For the text-containing cell, return its midpoint in (X, Y) coordinate format. 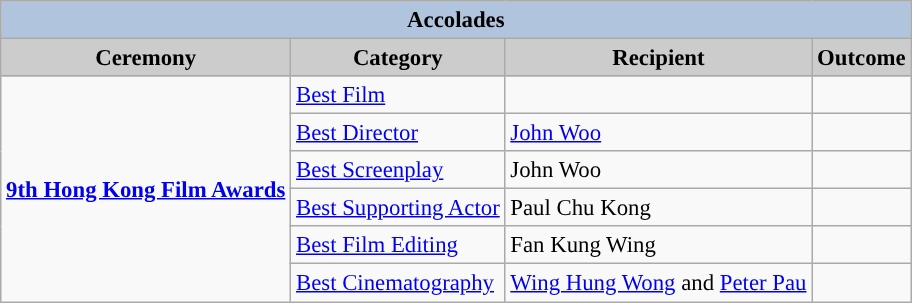
Best Supporting Actor (398, 208)
Best Film (398, 95)
Ceremony (146, 58)
Fan Kung Wing (658, 245)
Best Cinematography (398, 283)
Best Screenplay (398, 170)
Best Director (398, 133)
Paul Chu Kong (658, 208)
Wing Hung Wong and Peter Pau (658, 283)
Accolades (456, 20)
Best Film Editing (398, 245)
Recipient (658, 58)
9th Hong Kong Film Awards (146, 189)
Outcome (862, 58)
Category (398, 58)
